For the text-containing cell, return its midpoint in [X, Y] coordinate format. 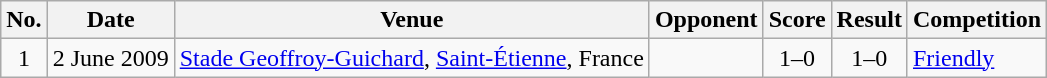
No. [24, 20]
2 June 2009 [110, 58]
1 [24, 58]
Opponent [706, 20]
Venue [412, 20]
Date [110, 20]
Competition [976, 20]
Stade Geoffroy-Guichard, Saint-Étienne, France [412, 58]
Result [869, 20]
Score [797, 20]
Friendly [976, 58]
